Scan for the cell matching the given text and deliver its (x, y) coordinate at center. 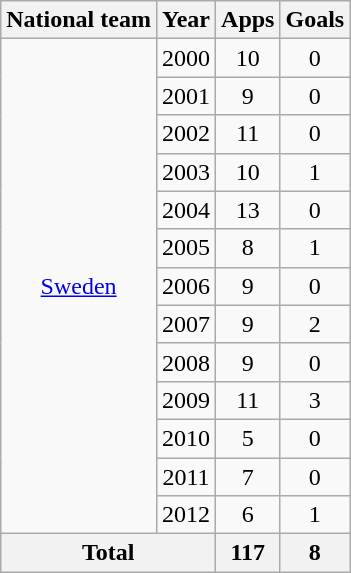
2001 (186, 96)
2012 (186, 515)
Goals (315, 20)
6 (248, 515)
2002 (186, 134)
2007 (186, 324)
2010 (186, 438)
Total (108, 553)
2004 (186, 210)
Sweden (79, 286)
2 (315, 324)
3 (315, 400)
2009 (186, 400)
2008 (186, 362)
2005 (186, 248)
2006 (186, 286)
Apps (248, 20)
Year (186, 20)
117 (248, 553)
5 (248, 438)
2011 (186, 477)
2000 (186, 58)
7 (248, 477)
13 (248, 210)
National team (79, 20)
2003 (186, 172)
